From the cell containing the given text, extract its center point as (X, Y) coordinate. 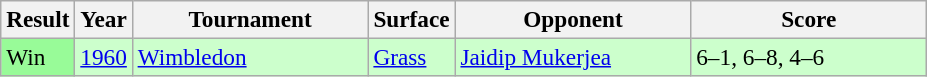
Win (38, 57)
Year (104, 19)
6–1, 6–8, 4–6 (809, 57)
1960 (104, 57)
Score (809, 19)
Jaidip Mukerjea (573, 57)
Tournament (250, 19)
Result (38, 19)
Opponent (573, 19)
Grass (412, 57)
Wimbledon (250, 57)
Surface (412, 19)
